Scan for the cell matching the given text and deliver its (X, Y) coordinate at center. 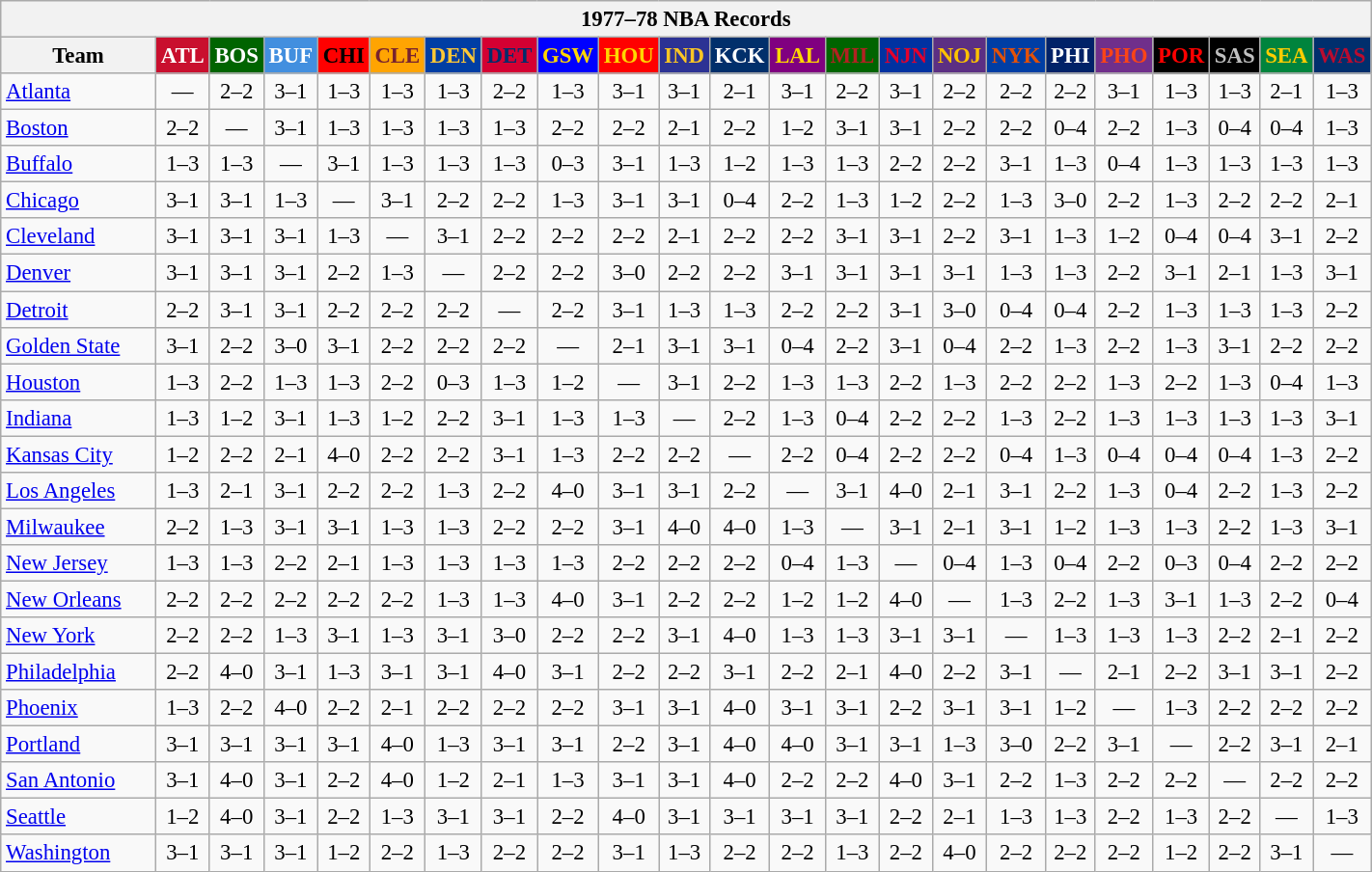
Denver (79, 273)
PHI (1071, 56)
Los Angeles (79, 491)
New Jersey (79, 563)
New Orleans (79, 599)
Kansas City (79, 454)
Chicago (79, 201)
1977–78 NBA Records (686, 19)
Buffalo (79, 164)
LAL (797, 56)
PHO (1124, 56)
San Antonio (79, 780)
DEN (453, 56)
ATL (182, 56)
BUF (290, 56)
GSW (568, 56)
Cleveland (79, 236)
Indiana (79, 418)
Seattle (79, 817)
SEA (1287, 56)
NJN (905, 56)
New York (79, 636)
Golden State (79, 345)
Portland (79, 745)
HOU (629, 56)
Team (79, 56)
NYK (1017, 56)
MIL (852, 56)
Houston (79, 382)
Detroit (79, 310)
SAS (1234, 56)
KCK (739, 56)
NOJ (959, 56)
DET (509, 56)
CHI (343, 56)
Milwaukee (79, 527)
CLE (398, 56)
Atlanta (79, 92)
Philadelphia (79, 672)
POR (1181, 56)
WAS (1342, 56)
Boston (79, 128)
Washington (79, 854)
Phoenix (79, 708)
IND (684, 56)
BOS (236, 56)
